Extract the (x, y) coordinate from the center of the cell holding the provided text.  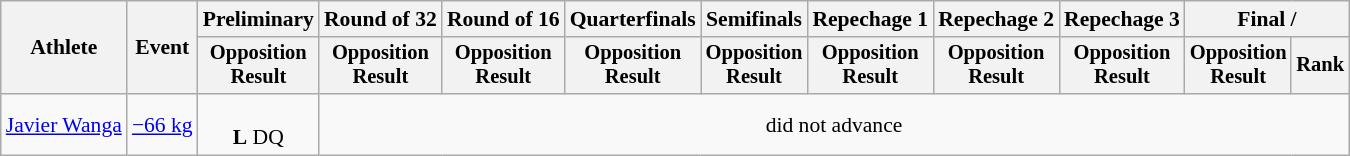
Quarterfinals (633, 19)
Preliminary (258, 19)
Athlete (64, 48)
Javier Wanga (64, 124)
Repechage 2 (996, 19)
Repechage 1 (870, 19)
Event (162, 48)
did not advance (834, 124)
Round of 32 (380, 19)
Final / (1267, 19)
Repechage 3 (1122, 19)
Semifinals (754, 19)
Round of 16 (504, 19)
−66 kg (162, 124)
L DQ (258, 124)
Rank (1320, 66)
